Determine the [X, Y] coordinate at the center of the cell enclosing the given text.  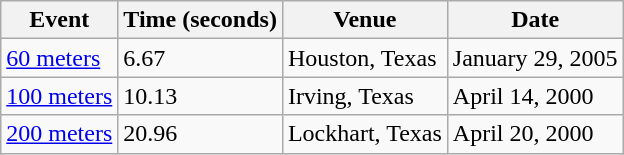
200 meters [60, 134]
60 meters [60, 58]
Houston, Texas [364, 58]
100 meters [60, 96]
Venue [364, 20]
Irving, Texas [364, 96]
April 14, 2000 [535, 96]
April 20, 2000 [535, 134]
Date [535, 20]
Lockhart, Texas [364, 134]
Time (seconds) [200, 20]
Event [60, 20]
20.96 [200, 134]
6.67 [200, 58]
January 29, 2005 [535, 58]
10.13 [200, 96]
